Pinpoint the cell where the given text exists, returning its (x, y) midpoint coordinate. 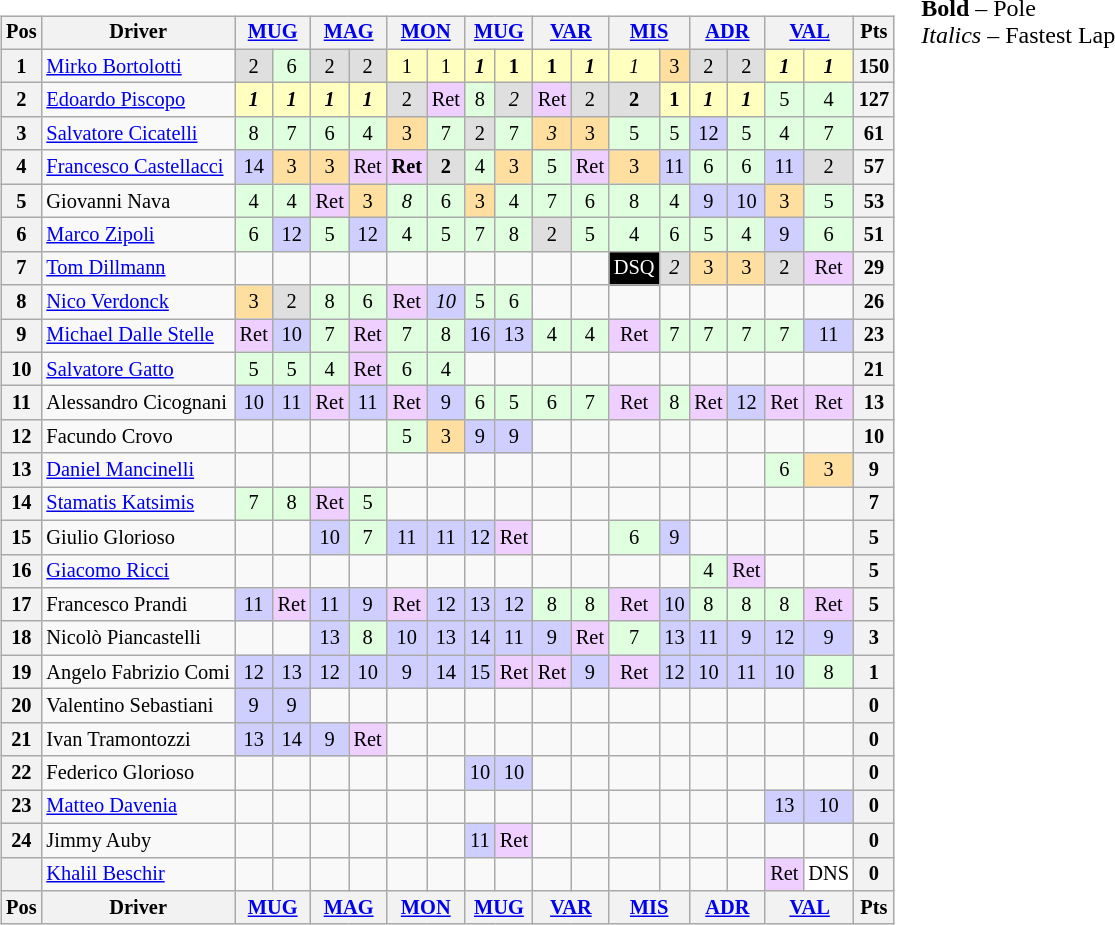
20 (21, 706)
29 (874, 268)
Jimmy Auby (138, 840)
Nico Verdonck (138, 302)
Salvatore Cicatelli (138, 134)
Michael Dalle Stelle (138, 336)
Marco Zipoli (138, 235)
Tom Dillmann (138, 268)
Nicolò Piancastelli (138, 638)
24 (21, 840)
Francesco Prandi (138, 605)
Facundo Crovo (138, 437)
Edoardo Piscopo (138, 100)
Giacomo Ricci (138, 571)
57 (874, 167)
150 (874, 66)
Stamatis Katsimis (138, 504)
19 (21, 672)
Giulio Glorioso (138, 537)
Khalil Beschir (138, 874)
Salvatore Gatto (138, 369)
22 (21, 773)
127 (874, 100)
17 (21, 605)
Francesco Castellacci (138, 167)
Alessandro Cicognani (138, 403)
26 (874, 302)
Giovanni Nava (138, 201)
53 (874, 201)
Angelo Fabrizio Comi (138, 672)
Mirko Bortolotti (138, 66)
18 (21, 638)
51 (874, 235)
Daniel Mancinelli (138, 470)
Matteo Davenia (138, 807)
Valentino Sebastiani (138, 706)
Federico Glorioso (138, 773)
61 (874, 134)
DNS (828, 874)
DSQ (634, 268)
Ivan Tramontozzi (138, 739)
